Pinpoint the cell where the given text exists, returning its [X, Y] midpoint coordinate. 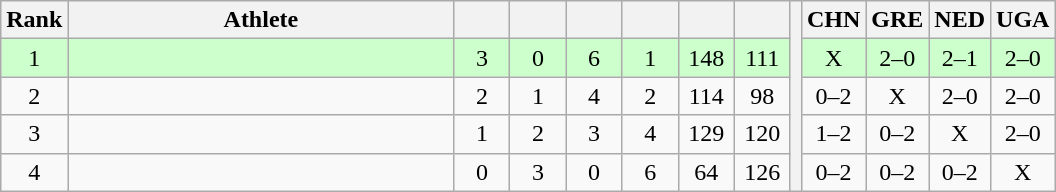
GRE [898, 20]
98 [762, 96]
CHN [833, 20]
Athlete [261, 20]
148 [706, 58]
Rank [34, 20]
120 [762, 134]
64 [706, 172]
2–1 [960, 58]
UGA [1023, 20]
114 [706, 96]
NED [960, 20]
126 [762, 172]
129 [706, 134]
1–2 [833, 134]
111 [762, 58]
